Search for the cell housing the specified text and yield its (X, Y) center coordinate. 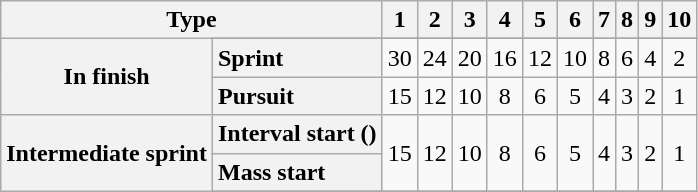
Intermediate sprint (107, 153)
7 (604, 20)
16 (504, 58)
Pursuit (297, 96)
Sprint (297, 58)
Type (192, 20)
In finish (107, 77)
9 (650, 20)
Interval start () (297, 134)
Mass start (297, 172)
30 (400, 58)
20 (470, 58)
24 (434, 58)
